Return [X, Y] of the center of cell containing provided text 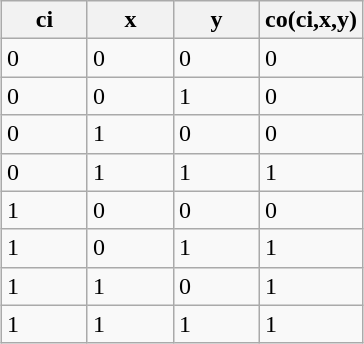
y [217, 20]
x [130, 20]
ci [44, 20]
co(ci,x,y) [312, 20]
